Scan for the cell matching the given text and deliver its [x, y] coordinate at center. 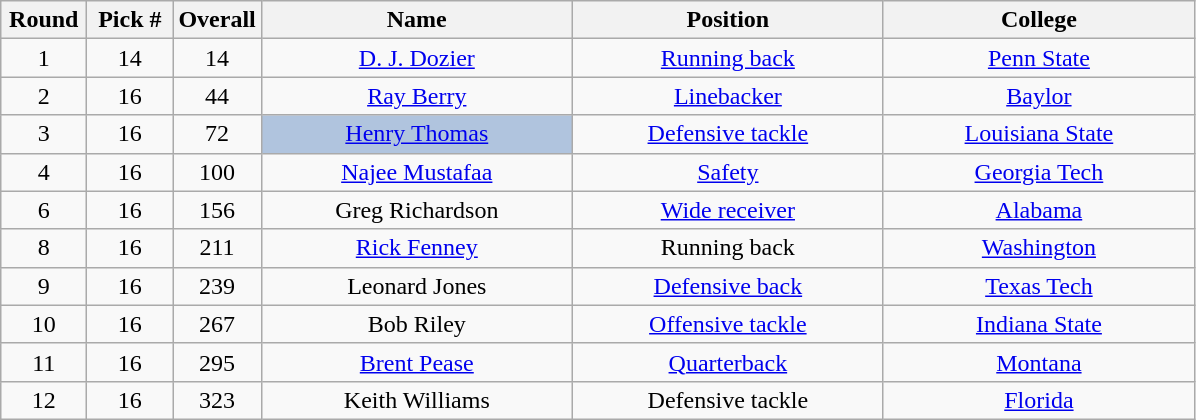
Texas Tech [1038, 286]
Ray Berry [416, 96]
Penn State [1038, 58]
6 [44, 210]
295 [217, 362]
267 [217, 324]
Safety [728, 172]
3 [44, 134]
Indiana State [1038, 324]
Henry Thomas [416, 134]
9 [44, 286]
10 [44, 324]
Brent Pease [416, 362]
Rick Fenney [416, 248]
Alabama [1038, 210]
2 [44, 96]
Offensive tackle [728, 324]
239 [217, 286]
Keith Williams [416, 400]
Linebacker [728, 96]
211 [217, 248]
Overall [217, 20]
Quarterback [728, 362]
1 [44, 58]
Leonard Jones [416, 286]
D. J. Dozier [416, 58]
11 [44, 362]
100 [217, 172]
12 [44, 400]
72 [217, 134]
College [1038, 20]
Washington [1038, 248]
8 [44, 248]
Baylor [1038, 96]
Bob Riley [416, 324]
Position [728, 20]
44 [217, 96]
Name [416, 20]
Georgia Tech [1038, 172]
156 [217, 210]
Wide receiver [728, 210]
Montana [1038, 362]
Defensive back [728, 286]
Greg Richardson [416, 210]
Round [44, 20]
Pick # [130, 20]
Najee Mustafaa [416, 172]
323 [217, 400]
4 [44, 172]
Louisiana State [1038, 134]
Florida [1038, 400]
